Return the (X, Y) coordinate for the center point of the cell that contains the specified text.  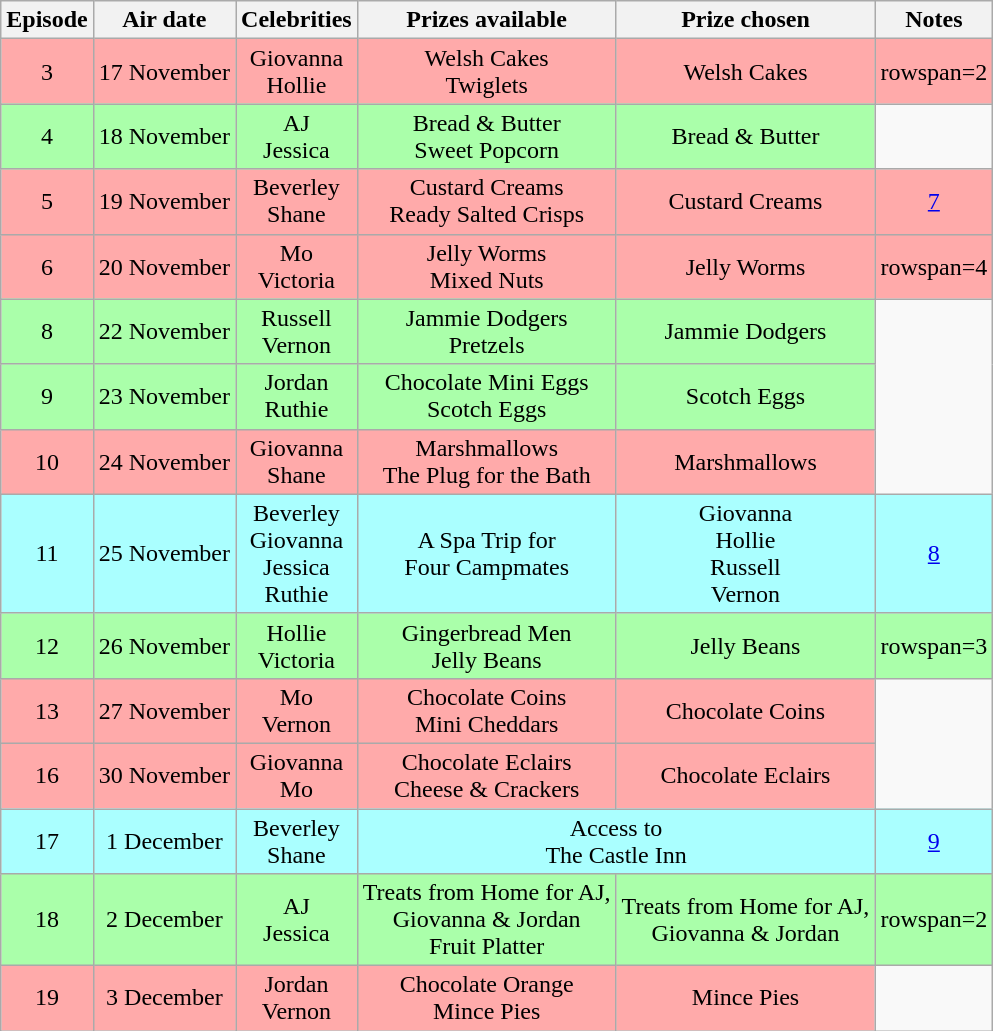
BeverleyGiovannaJessicaRuthie (297, 554)
MoVictoria (297, 266)
A Spa Trip forFour Campmates (486, 554)
JordanVernon (297, 998)
Treats from Home for AJ,Giovanna & Jordan (746, 920)
GiovannaShane (297, 462)
18 November (164, 136)
Celebrities (297, 20)
13 (47, 710)
Chocolate Coins (746, 710)
RussellVernon (297, 332)
MarshmallowsThe Plug for the Bath (486, 462)
20 November (164, 266)
7 (934, 202)
Custard Creams (746, 202)
Prize chosen (746, 20)
12 (47, 646)
Bread & ButterSweet Popcorn (486, 136)
22 November (164, 332)
6 (47, 266)
2 December (164, 920)
Access toThe Castle Inn (616, 840)
27 November (164, 710)
17 (47, 840)
17 November (164, 72)
Custard CreamsReady Salted Crisps (486, 202)
30 November (164, 776)
1 December (164, 840)
GiovannaHollie (297, 72)
Air date (164, 20)
HollieVictoria (297, 646)
Jelly Worms (746, 266)
Scotch Eggs (746, 396)
Bread & Butter (746, 136)
5 (47, 202)
GiovannaHollieRussellVernon (746, 554)
16 (47, 776)
Jammie Dodgers (746, 332)
rowspan=3 (934, 646)
Gingerbread MenJelly Beans (486, 646)
Chocolate EclairsCheese & Crackers (486, 776)
3 (47, 72)
19 (47, 998)
11 (47, 554)
3 December (164, 998)
24 November (164, 462)
Welsh CakesTwiglets (486, 72)
18 (47, 920)
Mince Pies (746, 998)
Prizes available (486, 20)
Treats from Home for AJ,Giovanna & JordanFruit Platter (486, 920)
Welsh Cakes (746, 72)
Chocolate Mini EggsScotch Eggs (486, 396)
GiovannaMo (297, 776)
10 (47, 462)
Jammie DodgersPretzels (486, 332)
4 (47, 136)
23 November (164, 396)
19 November (164, 202)
Chocolate Eclairs (746, 776)
Chocolate OrangeMince Pies (486, 998)
25 November (164, 554)
JordanRuthie (297, 396)
Jelly WormsMixed Nuts (486, 266)
26 November (164, 646)
Jelly Beans (746, 646)
MoVernon (297, 710)
Notes (934, 20)
Marshmallows (746, 462)
Chocolate CoinsMini Cheddars (486, 710)
Episode (47, 20)
rowspan=4 (934, 266)
